From the cell containing the given text, extract its center point as (x, y) coordinate. 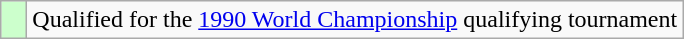
Qualified for the 1990 World Championship qualifying tournament (355, 20)
